For the text-containing cell, return its midpoint in (X, Y) coordinate format. 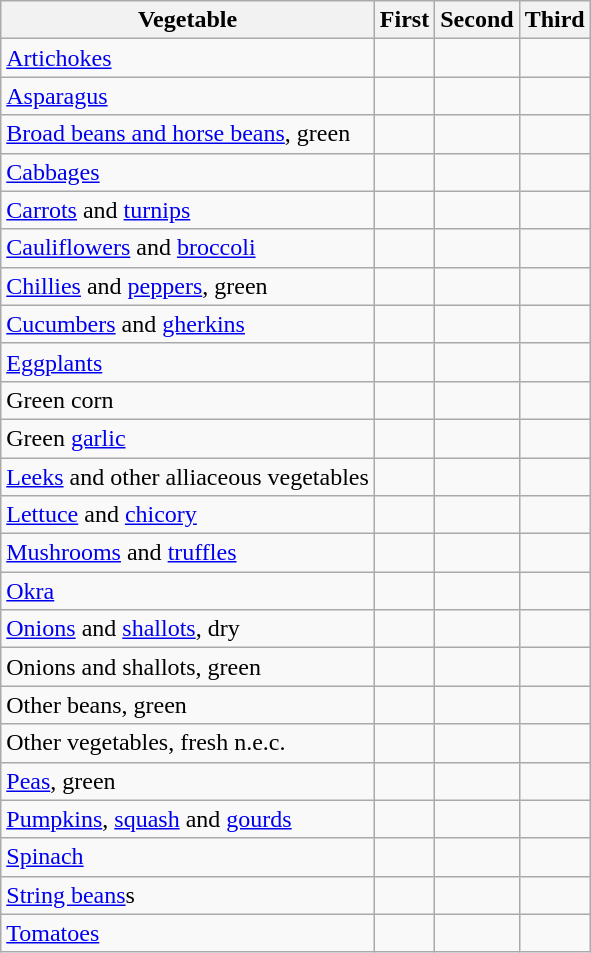
Lettuce and chicory (188, 515)
Peas, green (188, 781)
Cauliflowers and broccoli (188, 248)
Mushrooms and truffles (188, 553)
Other vegetables, fresh n.e.c. (188, 743)
Green corn (188, 400)
Vegetable (188, 20)
Carrots and turnips (188, 210)
Green garlic (188, 438)
Tomatoes (188, 933)
Leeks and other alliaceous vegetables (188, 477)
Cucumbers and gherkins (188, 324)
Onions and shallots, green (188, 667)
Third (554, 20)
Second (477, 20)
String beanss (188, 895)
Onions and shallots, dry (188, 629)
Okra (188, 591)
Eggplants (188, 362)
Cabbages (188, 172)
Spinach (188, 857)
First (404, 20)
Artichokes (188, 58)
Broad beans and horse beans, green (188, 134)
Pumpkins, squash and gourds (188, 819)
Chillies and peppers, green (188, 286)
Asparagus (188, 96)
Other beans, green (188, 705)
